Find where the given text appears and provide that cell's center as [x, y] coordinate. 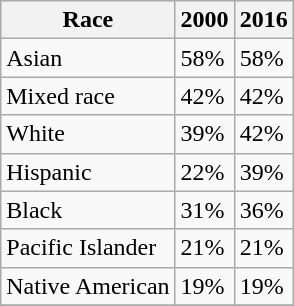
22% [204, 172]
36% [264, 210]
2016 [264, 20]
2000 [204, 20]
Asian [88, 58]
Hispanic [88, 172]
Pacific Islander [88, 248]
White [88, 134]
Race [88, 20]
Mixed race [88, 96]
Black [88, 210]
Native American [88, 286]
31% [204, 210]
